Output the (x, y) coordinate of the center of the cell containing the given text.  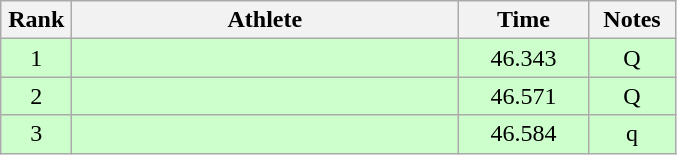
46.343 (524, 58)
Time (524, 20)
46.571 (524, 96)
Rank (36, 20)
2 (36, 96)
3 (36, 134)
Athlete (265, 20)
q (632, 134)
1 (36, 58)
Notes (632, 20)
46.584 (524, 134)
